Identify which cell holds the provided text, then report its [x, y] central coordinate. 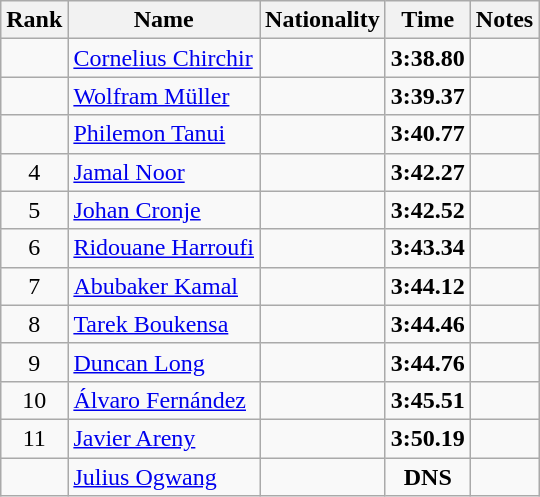
Time [428, 20]
Julius Ogwang [164, 477]
DNS [428, 477]
3:39.37 [428, 96]
Notes [504, 20]
3:42.27 [428, 172]
Abubaker Kamal [164, 286]
3:43.34 [428, 248]
Álvaro Fernández [164, 400]
Ridouane Harroufi [164, 248]
10 [34, 400]
6 [34, 248]
3:38.80 [428, 58]
3:42.52 [428, 210]
11 [34, 438]
Duncan Long [164, 362]
3:40.77 [428, 134]
7 [34, 286]
Wolfram Müller [164, 96]
5 [34, 210]
Name [164, 20]
Tarek Boukensa [164, 324]
3:50.19 [428, 438]
9 [34, 362]
8 [34, 324]
3:44.76 [428, 362]
Johan Cronje [164, 210]
4 [34, 172]
Cornelius Chirchir [164, 58]
Nationality [323, 20]
Jamal Noor [164, 172]
Javier Areny [164, 438]
3:44.12 [428, 286]
Rank [34, 20]
3:44.46 [428, 324]
3:45.51 [428, 400]
Philemon Tanui [164, 134]
